Scan for the cell matching the given text and deliver its [x, y] coordinate at center. 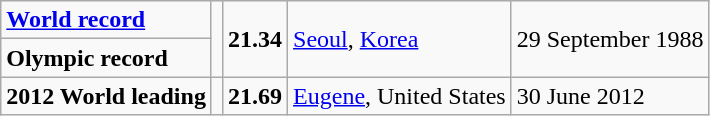
World record [106, 20]
21.69 [254, 96]
30 June 2012 [610, 96]
29 September 1988 [610, 39]
21.34 [254, 39]
Seoul, Korea [400, 39]
Olympic record [106, 58]
2012 World leading [106, 96]
Eugene, United States [400, 96]
